For the text-containing cell, return its midpoint in [X, Y] coordinate format. 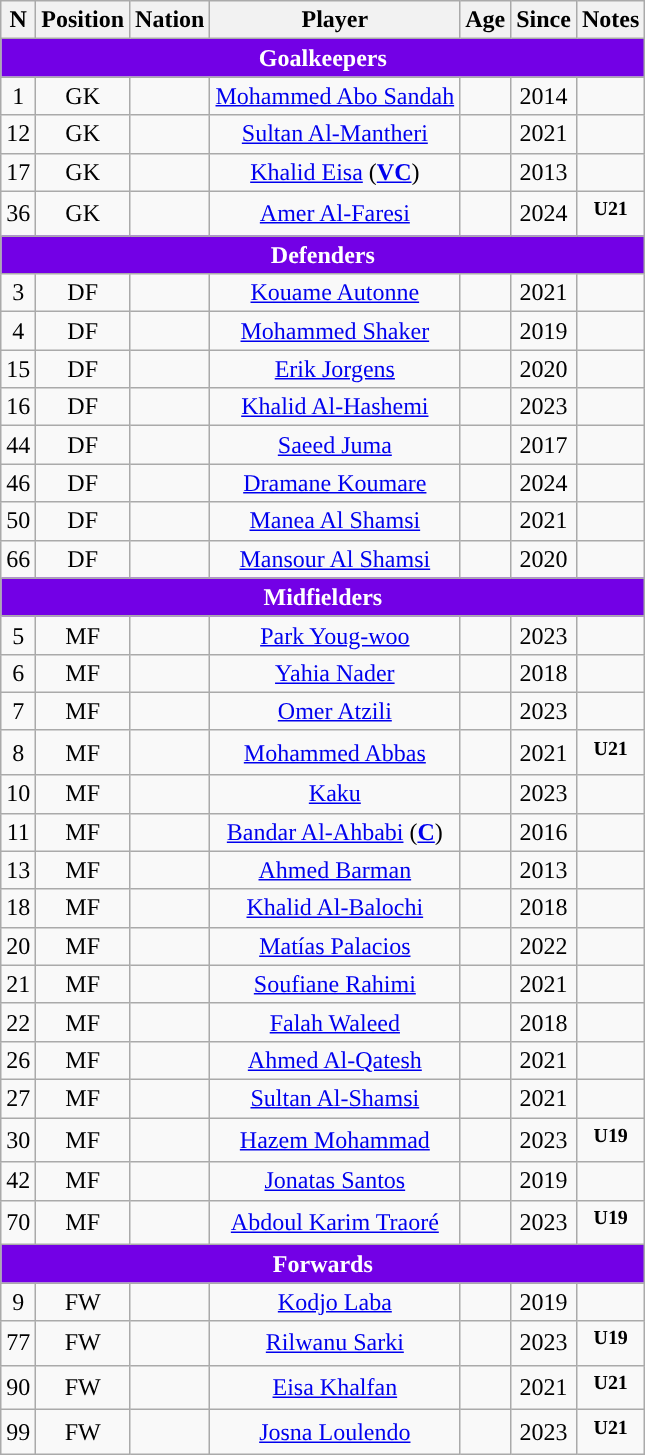
18 [18, 908]
44 [18, 445]
90 [18, 1388]
Rilwanu Sarki [335, 1344]
70 [18, 1222]
2017 [544, 445]
Jonatas Santos [335, 1181]
Saeed Juma [335, 445]
Omer Atzili [335, 711]
5 [18, 635]
N [18, 20]
Kaku [335, 794]
Kodjo Laba [335, 1302]
10 [18, 794]
Midfielders [323, 597]
6 [18, 673]
Position [83, 20]
22 [18, 1022]
Sultan Al-Mantheri [335, 134]
Yahia Nader [335, 673]
30 [18, 1140]
2022 [544, 946]
Falah Waleed [335, 1022]
Bandar Al-Ahbabi (C) [335, 832]
Amer Al-Faresi [335, 214]
42 [18, 1181]
26 [18, 1060]
66 [18, 559]
3 [18, 293]
Matías Palacios [335, 946]
17 [18, 172]
50 [18, 521]
36 [18, 214]
46 [18, 483]
Abdoul Karim Traoré [335, 1222]
Josna Loulendo [335, 1432]
Park Youg-woo [335, 635]
13 [18, 870]
7 [18, 711]
15 [18, 369]
Ahmed Al-Qatesh [335, 1060]
Khalid Al-Hashemi [335, 407]
Dramane Koumare [335, 483]
99 [18, 1432]
77 [18, 1344]
Mansour Al Shamsi [335, 559]
1 [18, 96]
Age [486, 20]
16 [18, 407]
Defenders [323, 255]
Forwards [323, 1264]
2016 [544, 832]
Nation [170, 20]
Hazem Mohammad [335, 1140]
Notes [610, 20]
Mohammed Shaker [335, 331]
Erik Jorgens [335, 369]
9 [18, 1302]
Ahmed Barman [335, 870]
20 [18, 946]
2014 [544, 96]
Kouame Autonne [335, 293]
4 [18, 331]
27 [18, 1098]
11 [18, 832]
Goalkeepers [323, 58]
Khalid Al-Balochi [335, 908]
8 [18, 752]
Eisa Khalfan [335, 1388]
Manea Al Shamsi [335, 521]
Mohammed Abo Sandah [335, 96]
Since [544, 20]
12 [18, 134]
Sultan Al-Shamsi [335, 1098]
Khalid Eisa (VC) [335, 172]
21 [18, 984]
Soufiane Rahimi [335, 984]
Mohammed Abbas [335, 752]
Player [335, 20]
